Provide the [X, Y] coordinate of the cell's center where the given text is located.  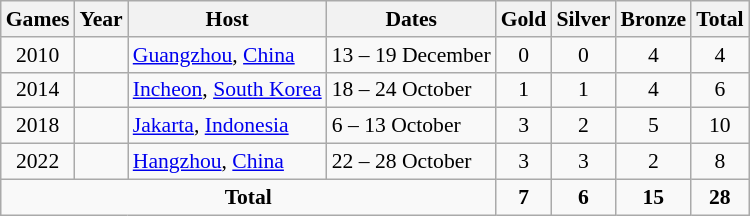
2014 [38, 90]
Games [38, 19]
18 – 24 October [412, 90]
7 [524, 197]
Host [228, 19]
13 – 19 December [412, 55]
6 – 13 October [412, 126]
2018 [38, 126]
Incheon, South Korea [228, 90]
2010 [38, 55]
2022 [38, 162]
8 [720, 162]
28 [720, 197]
10 [720, 126]
Dates [412, 19]
5 [654, 126]
22 – 28 October [412, 162]
Bronze [654, 19]
Silver [583, 19]
15 [654, 197]
Hangzhou, China [228, 162]
Jakarta, Indonesia [228, 126]
Gold [524, 19]
Guangzhou, China [228, 55]
Year [100, 19]
